Locate the cell with the specified text and output its (X, Y) center coordinate. 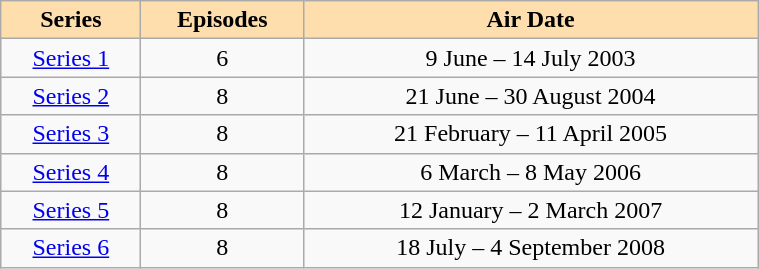
Episodes (222, 20)
Series 6 (71, 248)
12 January – 2 March 2007 (531, 210)
Series (71, 20)
Series 5 (71, 210)
Series 3 (71, 134)
Air Date (531, 20)
6 (222, 58)
6 March – 8 May 2006 (531, 172)
9 June – 14 July 2003 (531, 58)
21 February – 11 April 2005 (531, 134)
18 July – 4 September 2008 (531, 248)
21 June – 30 August 2004 (531, 96)
Series 1 (71, 58)
Series 2 (71, 96)
Series 4 (71, 172)
